Capture the cell that displays the provided text and extract its (X, Y) central coordinate. 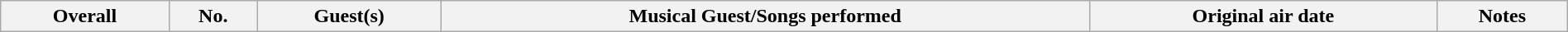
Musical Guest/Songs performed (765, 16)
Guest(s) (349, 16)
Overall (85, 16)
No. (213, 16)
Original air date (1264, 16)
Notes (1503, 16)
